Output the (X, Y) coordinate of the center of the cell containing the given text.  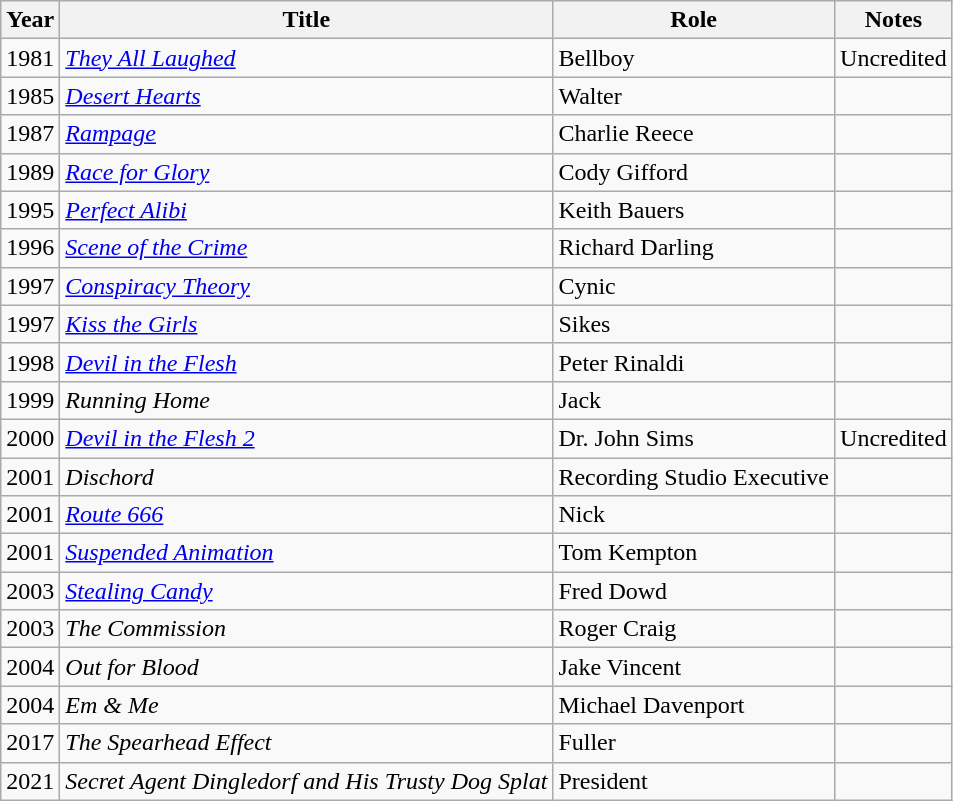
Desert Hearts (306, 96)
Tom Kempton (694, 553)
Roger Craig (694, 629)
2021 (30, 781)
2000 (30, 438)
Charlie Reece (694, 134)
President (694, 781)
2017 (30, 743)
Cody Gifford (694, 172)
Conspiracy Theory (306, 286)
Nick (694, 515)
Jack (694, 400)
1987 (30, 134)
Route 666 (306, 515)
Role (694, 20)
Recording Studio Executive (694, 477)
Suspended Animation (306, 553)
Devil in the Flesh (306, 362)
Secret Agent Dingledorf and His Trusty Dog Splat (306, 781)
1989 (30, 172)
Sikes (694, 324)
Jake Vincent (694, 667)
Fred Dowd (694, 591)
Walter (694, 96)
Year (30, 20)
Scene of the Crime (306, 248)
Keith Bauers (694, 210)
Dr. John Sims (694, 438)
Bellboy (694, 58)
Peter Rinaldi (694, 362)
1985 (30, 96)
1981 (30, 58)
1996 (30, 248)
Em & Me (306, 705)
Running Home (306, 400)
Out for Blood (306, 667)
Dischord (306, 477)
Perfect Alibi (306, 210)
Michael Davenport (694, 705)
1999 (30, 400)
Devil in the Flesh 2 (306, 438)
Rampage (306, 134)
Fuller (694, 743)
1995 (30, 210)
Title (306, 20)
Cynic (694, 286)
The Spearhead Effect (306, 743)
The Commission (306, 629)
Race for Glory (306, 172)
They All Laughed (306, 58)
Notes (894, 20)
Richard Darling (694, 248)
Kiss the Girls (306, 324)
Stealing Candy (306, 591)
1998 (30, 362)
